Find where the given text appears and provide that cell's center as (x, y) coordinate. 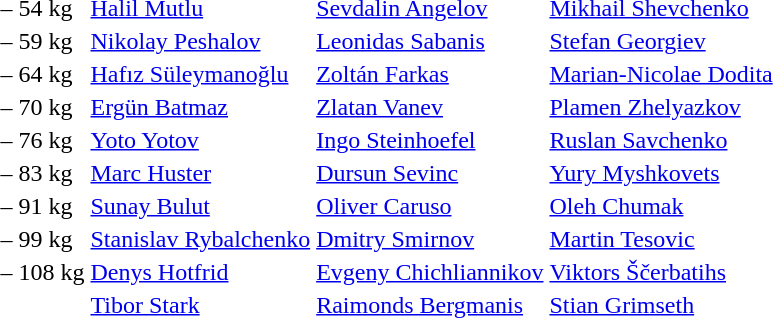
Denys Hotfrid (200, 272)
Marc Huster (200, 173)
Leonidas Sabanis (430, 41)
Ingo Steinhoefel (430, 140)
Evgeny Chichliannikov (430, 272)
Sunay Bulut (200, 206)
Ergün Batmaz (200, 107)
Oliver Caruso (430, 206)
Stanislav Rybalchenko (200, 239)
Dmitry Smirnov (430, 239)
Zoltán Farkas (430, 74)
Hafız Süleymanoğlu (200, 74)
Zlatan Vanev (430, 107)
Dursun Sevinc (430, 173)
Yoto Yotov (200, 140)
Nikolay Peshalov (200, 41)
